Output the [X, Y] coordinate of the center of the cell containing the given text.  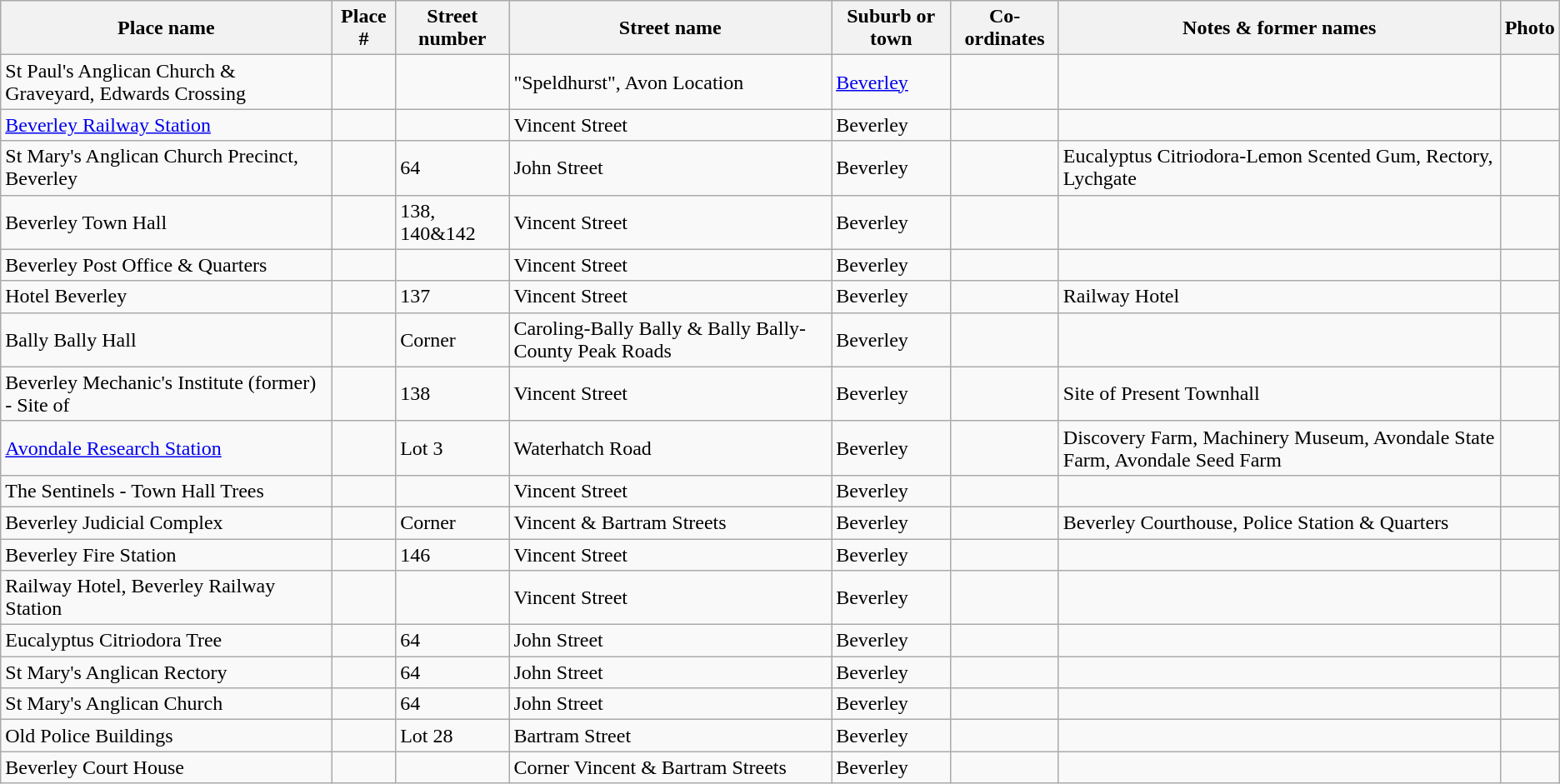
Discovery Farm, Machinery Museum, Avondale State Farm, Avondale Seed Farm [1279, 448]
Lot 3 [452, 448]
Eucalyptus Citriodora-Lemon Scented Gum, Rectory, Lychgate [1279, 168]
Beverley Mechanic's Institute (former) - Site of [167, 393]
Notes & former names [1279, 28]
Suburb or town [892, 28]
St Paul's Anglican Church & Graveyard, Edwards Crossing [167, 82]
Beverley Court House [167, 767]
Site of Present Townhall [1279, 393]
Beverley Fire Station [167, 554]
Old Police Buildings [167, 736]
Vincent & Bartram Streets [670, 522]
Caroling-Bally Bally & Bally Bally-County Peak Roads [670, 340]
Waterhatch Road [670, 448]
Beverley Town Hall [167, 222]
138 [452, 393]
Lot 28 [452, 736]
Beverley Post Office & Quarters [167, 265]
St Mary's Anglican Church [167, 704]
Co-ordinates [1005, 28]
138, 140&142 [452, 222]
Corner Vincent & Bartram Streets [670, 767]
Railway Hotel [1279, 297]
Beverley Courthouse, Police Station & Quarters [1279, 522]
St Mary's Anglican Church Precinct, Beverley [167, 168]
146 [452, 554]
Street name [670, 28]
Place # [363, 28]
"Speldhurst", Avon Location [670, 82]
St Mary's Anglican Rectory [167, 672]
Avondale Research Station [167, 448]
Place name [167, 28]
Beverley Judicial Complex [167, 522]
Eucalyptus Citriodora Tree [167, 641]
The Sentinels - Town Hall Trees [167, 491]
Bartram Street [670, 736]
Street number [452, 28]
137 [452, 297]
Bally Bally Hall [167, 340]
Photo [1530, 28]
Hotel Beverley [167, 297]
Beverley Railway Station [167, 125]
Railway Hotel, Beverley Railway Station [167, 598]
